Find where the given text appears and provide that cell's center as (X, Y) coordinate. 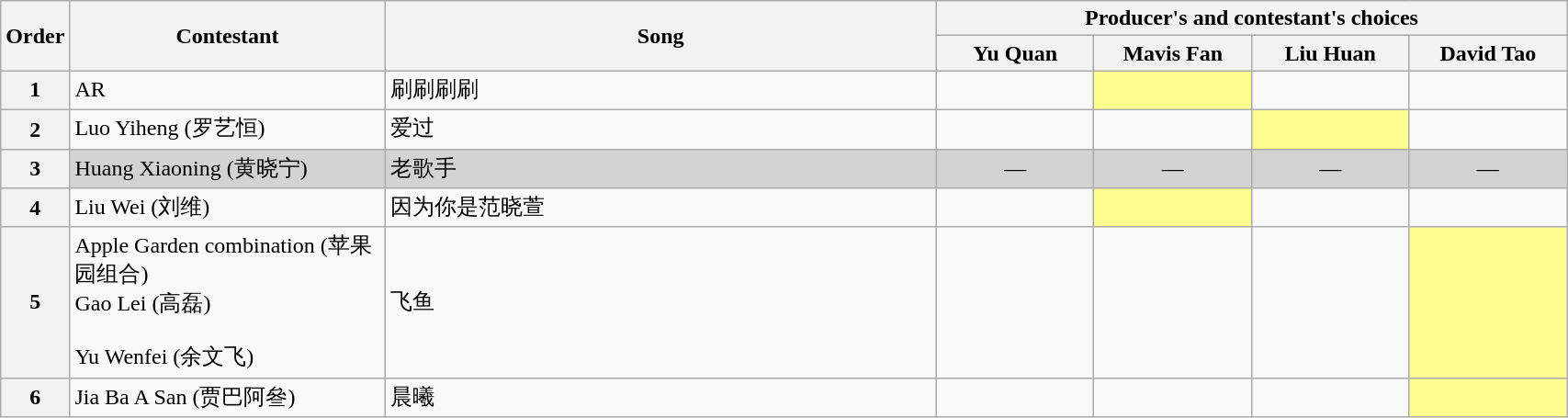
Liu Wei (刘维) (228, 208)
刷刷刷刷 (660, 90)
Mavis Fan (1173, 53)
Liu Huan (1330, 53)
3 (35, 169)
5 (35, 302)
Apple Garden combination (苹果园组合)Gao Lei (高磊)Yu Wenfei (余文飞) (228, 302)
Huang Xiaoning (黄晓宁) (228, 169)
因为你是范晓萱 (660, 208)
老歌手 (660, 169)
4 (35, 208)
晨曦 (660, 397)
Luo Yiheng (罗艺恒) (228, 129)
Producer's and contestant's choices (1251, 18)
1 (35, 90)
6 (35, 397)
Jia Ba A San (贾巴阿叄) (228, 397)
AR (228, 90)
Order (35, 36)
2 (35, 129)
Contestant (228, 36)
Yu Quan (1015, 53)
David Tao (1488, 53)
飞鱼 (660, 302)
Song (660, 36)
爱过 (660, 129)
